From the cell containing the given text, extract its center point as [x, y] coordinate. 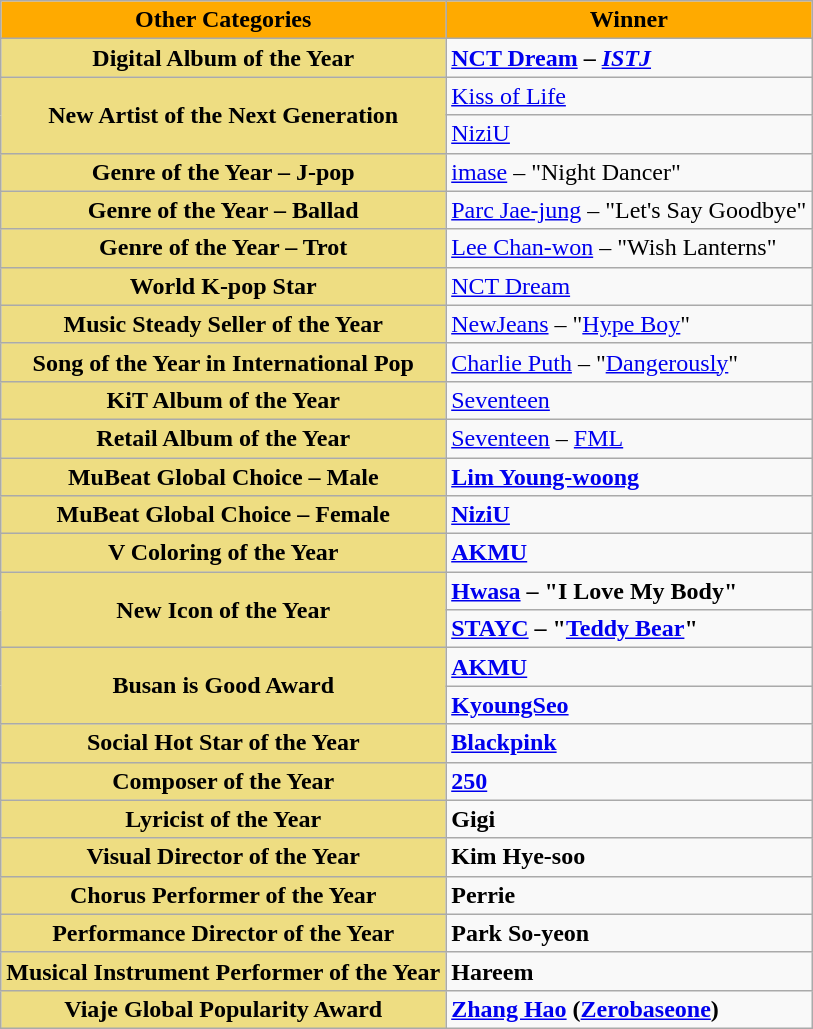
Winner [629, 20]
Charlie Puth – "Dangerously" [629, 362]
Seventeen [629, 400]
Perrie [629, 895]
250 [629, 781]
Park So-yeon [629, 933]
V Coloring of the Year [224, 553]
Genre of the Year – J-pop [224, 172]
Visual Director of the Year [224, 857]
Musical Instrument Performer of the Year [224, 971]
New Icon of the Year [224, 610]
STAYC – "Teddy Bear" [629, 629]
Zhang Hao (Zerobaseone) [629, 1009]
NCT Dream – ISTJ [629, 58]
Other Categories [224, 20]
Parc Jae-jung – "Let's Say Goodbye" [629, 210]
Hwasa – "I Love My Body" [629, 591]
KyoungSeo [629, 705]
Retail Album of the Year [224, 438]
Hareem [629, 971]
Genre of the Year – Ballad [224, 210]
Performance Director of the Year [224, 933]
Chorus Performer of the Year [224, 895]
Composer of the Year [224, 781]
KiT Album of the Year [224, 400]
Song of the Year in International Pop [224, 362]
Genre of the Year – Trot [224, 248]
Blackpink [629, 743]
Lim Young-woong [629, 477]
NCT Dream [629, 286]
MuBeat Global Choice – Male [224, 477]
World K-pop Star [224, 286]
Seventeen – FML [629, 438]
Lee Chan-won – "Wish Lanterns" [629, 248]
Social Hot Star of the Year [224, 743]
Gigi [629, 819]
imase – "Night Dancer" [629, 172]
Kim Hye-soo [629, 857]
NewJeans – "Hype Boy" [629, 324]
Busan is Good Award [224, 686]
MuBeat Global Choice – Female [224, 515]
New Artist of the Next Generation [224, 115]
Digital Album of the Year [224, 58]
Music Steady Seller of the Year [224, 324]
Lyricist of the Year [224, 819]
Kiss of Life [629, 96]
Viaje Global Popularity Award [224, 1009]
